Pinpoint the cell where the given text exists, returning its (X, Y) midpoint coordinate. 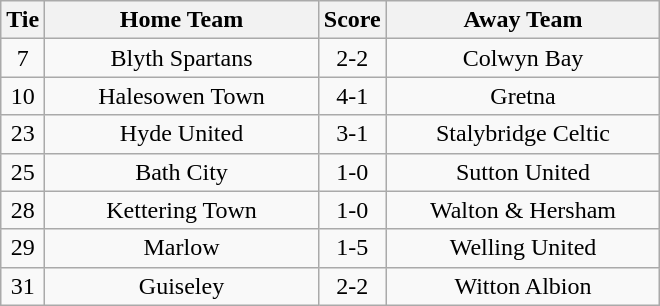
Blyth Spartans (182, 58)
1-5 (352, 248)
Away Team (523, 20)
Halesowen Town (182, 96)
7 (23, 58)
Guiseley (182, 286)
10 (23, 96)
Kettering Town (182, 210)
Tie (23, 20)
Colwyn Bay (523, 58)
Walton & Hersham (523, 210)
3-1 (352, 134)
Stalybridge Celtic (523, 134)
Sutton United (523, 172)
29 (23, 248)
Welling United (523, 248)
Witton Albion (523, 286)
Gretna (523, 96)
Hyde United (182, 134)
25 (23, 172)
4-1 (352, 96)
Bath City (182, 172)
28 (23, 210)
Marlow (182, 248)
Home Team (182, 20)
Score (352, 20)
23 (23, 134)
31 (23, 286)
